Identify which cell holds the provided text, then report its (x, y) central coordinate. 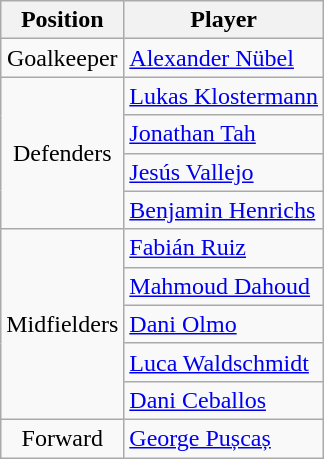
Position (62, 20)
Dani Ceballos (224, 400)
Benjamin Henrichs (224, 210)
Midfielders (62, 324)
Luca Waldschmidt (224, 362)
Jesús Vallejo (224, 172)
Defenders (62, 153)
Lukas Klostermann (224, 96)
Jonathan Tah (224, 134)
George Pușcaș (224, 438)
Fabián Ruiz (224, 248)
Forward (62, 438)
Player (224, 20)
Dani Olmo (224, 324)
Alexander Nübel (224, 58)
Mahmoud Dahoud (224, 286)
Goalkeeper (62, 58)
